For the text-containing cell, return its midpoint in [X, Y] coordinate format. 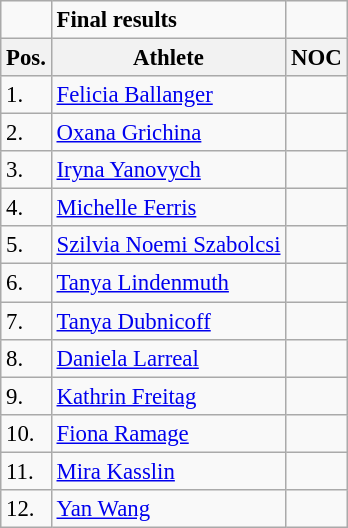
6. [26, 283]
1. [26, 95]
Szilvia Noemi Szabolcsi [168, 245]
Athlete [168, 58]
Tanya Lindenmuth [168, 283]
Felicia Ballanger [168, 95]
Fiona Ramage [168, 433]
4. [26, 208]
3. [26, 170]
Mira Kasslin [168, 471]
Tanya Dubnicoff [168, 321]
Michelle Ferris [168, 208]
5. [26, 245]
Pos. [26, 58]
Oxana Grichina [168, 133]
7. [26, 321]
2. [26, 133]
8. [26, 358]
Kathrin Freitag [168, 396]
11. [26, 471]
Daniela Larreal [168, 358]
NOC [316, 58]
9. [26, 396]
Iryna Yanovych [168, 170]
Final results [168, 20]
10. [26, 433]
12. [26, 509]
Yan Wang [168, 509]
